Return [X, Y] of the center of cell containing provided text 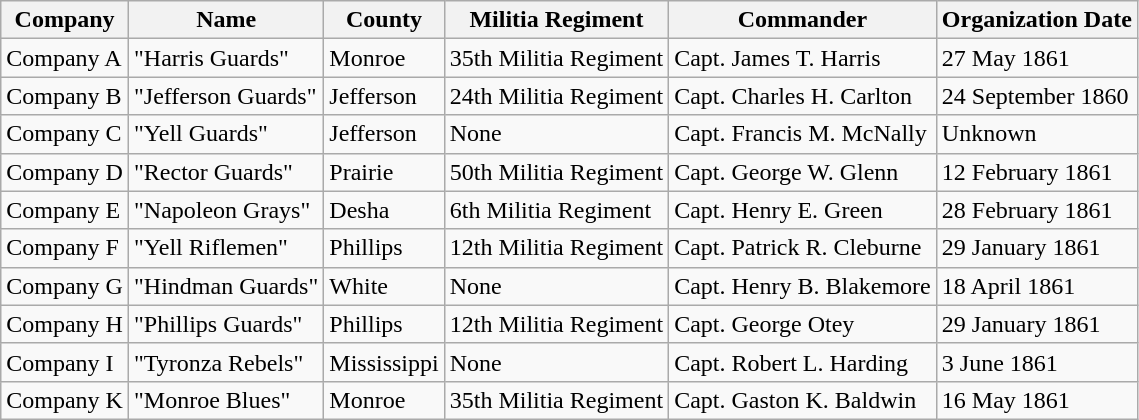
Organization Date [1036, 20]
Capt. Gaston K. Baldwin [803, 400]
18 April 1861 [1036, 286]
Capt. Francis M. McNally [803, 134]
Capt. George W. Glenn [803, 172]
"Harris Guards" [226, 58]
Desha [384, 210]
6th Militia Regiment [556, 210]
"Rector Guards" [226, 172]
Company D [65, 172]
"Napoleon Grays" [226, 210]
Mississippi [384, 362]
Company I [65, 362]
12 February 1861 [1036, 172]
Company G [65, 286]
Capt. Robert L. Harding [803, 362]
50th Militia Regiment [556, 172]
Company C [65, 134]
"Tyronza Rebels" [226, 362]
Company [65, 20]
Name [226, 20]
Company K [65, 400]
Commander [803, 20]
Militia Regiment [556, 20]
16 May 1861 [1036, 400]
Capt. George Otey [803, 324]
"Hindman Guards" [226, 286]
"Phillips Guards" [226, 324]
24 September 1860 [1036, 96]
Company E [65, 210]
3 June 1861 [1036, 362]
Capt. Henry E. Green [803, 210]
Company B [65, 96]
Capt. Patrick R. Cleburne [803, 248]
Capt. Henry B. Blakemore [803, 286]
County [384, 20]
Unknown [1036, 134]
White [384, 286]
Company A [65, 58]
Company H [65, 324]
"Monroe Blues" [226, 400]
28 February 1861 [1036, 210]
27 May 1861 [1036, 58]
Company F [65, 248]
Prairie [384, 172]
Capt. James T. Harris [803, 58]
24th Militia Regiment [556, 96]
"Yell Guards" [226, 134]
"Yell Riflemen" [226, 248]
"Jefferson Guards" [226, 96]
Capt. Charles H. Carlton [803, 96]
